Return the (x, y) coordinate for the center point of the cell that contains the specified text.  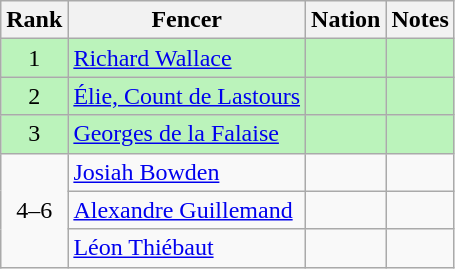
Léon Thiébaut (187, 248)
Josiah Bowden (187, 172)
Fencer (187, 20)
4–6 (34, 210)
Rank (34, 20)
Richard Wallace (187, 58)
Georges de la Falaise (187, 134)
1 (34, 58)
2 (34, 96)
Alexandre Guillemand (187, 210)
Notes (420, 20)
Élie, Count de Lastours (187, 96)
Nation (346, 20)
3 (34, 134)
